Identify which cell holds the provided text, then report its [x, y] central coordinate. 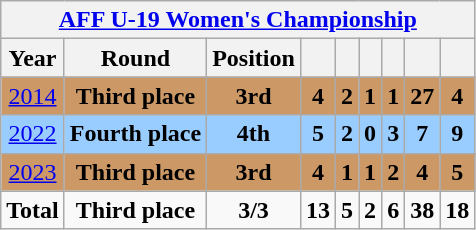
2022 [33, 134]
Fourth place [135, 134]
9 [458, 134]
2014 [33, 96]
27 [422, 96]
3/3 [254, 210]
0 [370, 134]
7 [422, 134]
Position [254, 58]
13 [318, 210]
3 [394, 134]
Year [33, 58]
6 [394, 210]
4th [254, 134]
38 [422, 210]
AFF U-19 Women's Championship [238, 20]
2023 [33, 172]
Total [33, 210]
Round [135, 58]
18 [458, 210]
